Return the (x, y) coordinate for the center point of the cell that contains the specified text.  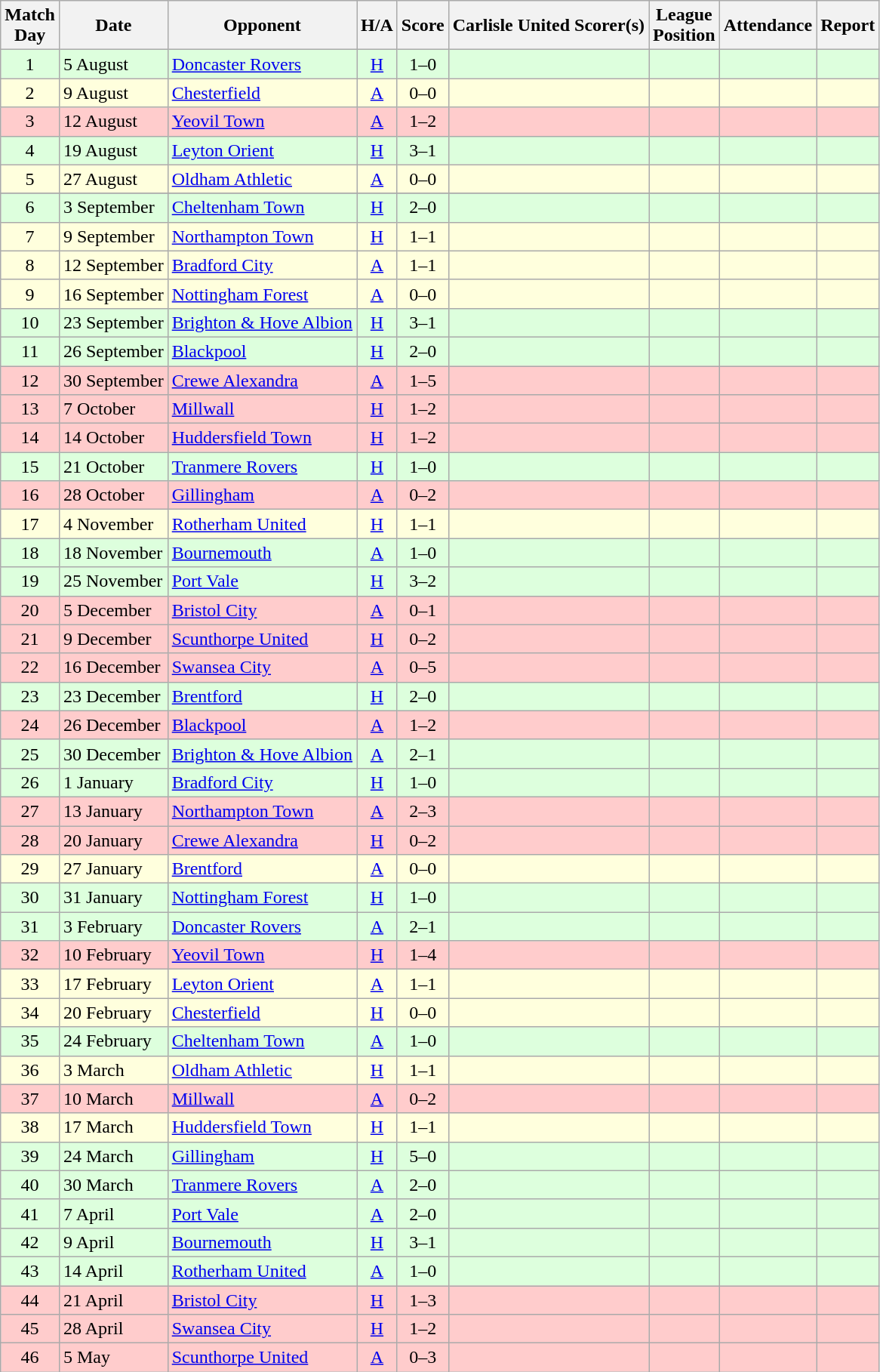
2–3 (423, 811)
13 January (113, 811)
37 (30, 1099)
5 May (113, 1358)
H/A (377, 26)
19 (30, 581)
38 (30, 1127)
9 August (113, 93)
5–0 (423, 1156)
0–5 (423, 668)
1–3 (423, 1300)
27 January (113, 869)
3 March (113, 1070)
22 (30, 668)
21 (30, 639)
14 (30, 438)
42 (30, 1242)
18 November (113, 553)
9 December (113, 639)
11 (30, 351)
20 (30, 610)
6 (30, 208)
10 February (113, 955)
30 September (113, 380)
30 March (113, 1185)
18 (30, 553)
16 December (113, 668)
12 September (113, 265)
14 April (113, 1271)
3–2 (423, 581)
12 August (113, 122)
Report (848, 26)
33 (30, 984)
5 December (113, 610)
Date (113, 26)
Attendance (768, 26)
20 January (113, 840)
3 (30, 122)
1–4 (423, 955)
39 (30, 1156)
9 (30, 294)
16 (30, 495)
36 (30, 1070)
14 October (113, 438)
3 February (113, 926)
7 October (113, 409)
0–1 (423, 610)
9 September (113, 236)
30 December (113, 754)
35 (30, 1041)
4 (30, 150)
LeaguePosition (685, 26)
23 December (113, 696)
27 (30, 811)
26 September (113, 351)
Carlisle United Scorer(s) (548, 26)
Opponent (262, 26)
40 (30, 1185)
13 (30, 409)
28 October (113, 495)
26 (30, 782)
Match Day (30, 26)
0–3 (423, 1358)
10 (30, 322)
41 (30, 1213)
45 (30, 1329)
32 (30, 955)
26 December (113, 725)
7 April (113, 1213)
2 (30, 93)
3 September (113, 208)
43 (30, 1271)
29 (30, 869)
25 November (113, 581)
34 (30, 1013)
23 (30, 696)
7 (30, 236)
12 (30, 380)
5 August (113, 64)
16 September (113, 294)
24 March (113, 1156)
46 (30, 1358)
21 October (113, 467)
8 (30, 265)
28 (30, 840)
1 January (113, 782)
21 April (113, 1300)
19 August (113, 150)
17 March (113, 1127)
17 February (113, 984)
4 November (113, 524)
24 February (113, 1041)
20 February (113, 1013)
30 (30, 898)
27 August (113, 179)
31 January (113, 898)
Score (423, 26)
5 (30, 179)
9 April (113, 1242)
10 March (113, 1099)
1–5 (423, 380)
15 (30, 467)
17 (30, 524)
28 April (113, 1329)
44 (30, 1300)
23 September (113, 322)
24 (30, 725)
1 (30, 64)
25 (30, 754)
31 (30, 926)
